Find where the given text appears and provide that cell's center as (X, Y) coordinate. 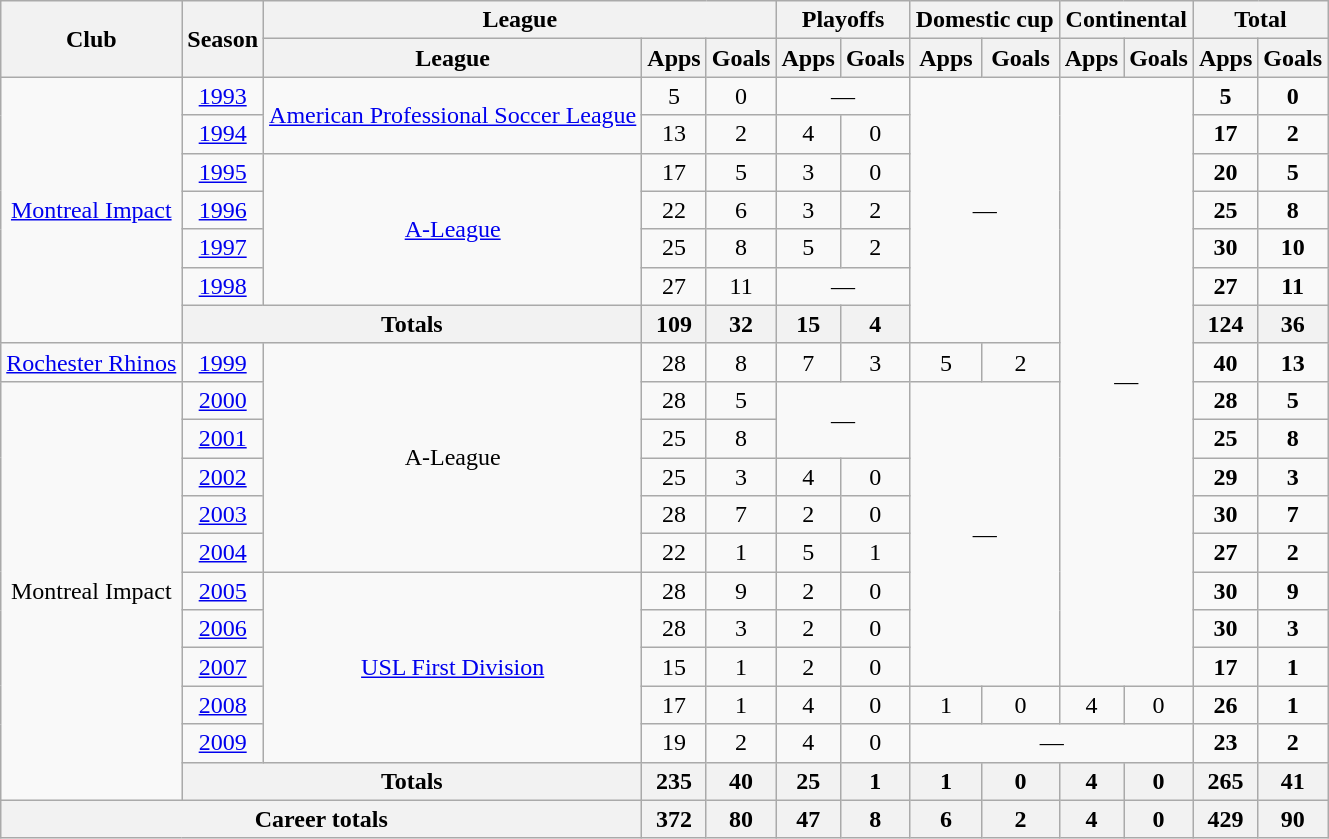
2007 (223, 667)
23 (1225, 743)
2008 (223, 705)
Rochester Rhinos (92, 362)
Domestic cup (984, 20)
32 (741, 324)
26 (1225, 705)
109 (674, 324)
American Professional Soccer League (453, 115)
372 (674, 819)
1994 (223, 134)
2002 (223, 477)
90 (1293, 819)
19 (674, 743)
Playoffs (843, 20)
1998 (223, 286)
41 (1293, 781)
2000 (223, 400)
Season (223, 39)
2004 (223, 553)
1997 (223, 248)
429 (1225, 819)
Career totals (322, 819)
29 (1225, 477)
2005 (223, 591)
235 (674, 781)
2001 (223, 438)
1996 (223, 210)
Club (92, 39)
2009 (223, 743)
80 (741, 819)
1993 (223, 96)
Total (1260, 20)
265 (1225, 781)
2003 (223, 515)
20 (1225, 172)
10 (1293, 248)
USL First Division (453, 667)
Continental (1126, 20)
124 (1225, 324)
47 (808, 819)
1995 (223, 172)
1999 (223, 362)
36 (1293, 324)
2006 (223, 629)
